Determine the (X, Y) coordinate at the center of the cell enclosing the given text.  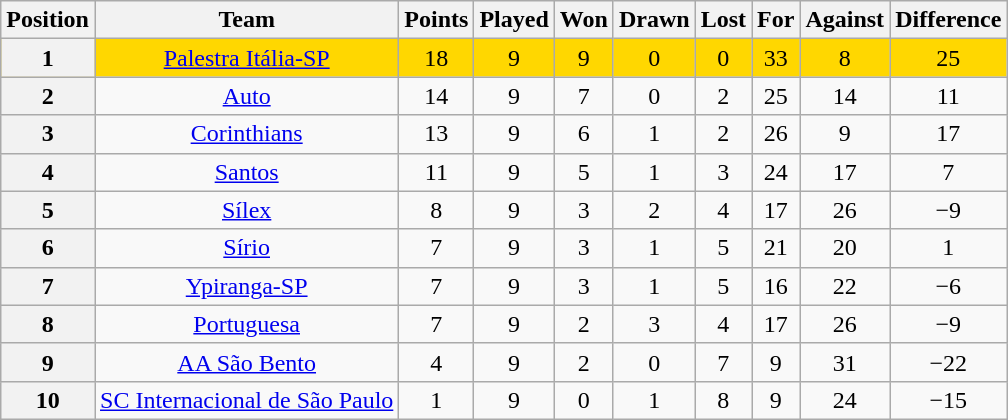
Sírio (246, 248)
Against (845, 20)
16 (776, 286)
Ypiranga-SP (246, 286)
Drawn (654, 20)
Difference (948, 20)
Team (246, 20)
Palestra Itália-SP (246, 58)
AA São Bento (246, 362)
−22 (948, 362)
Portuguesa (246, 324)
33 (776, 58)
22 (845, 286)
Santos (246, 172)
18 (436, 58)
21 (776, 248)
Corinthians (246, 134)
Sílex (246, 210)
31 (845, 362)
Played (514, 20)
−6 (948, 286)
Points (436, 20)
Position (48, 20)
SC Internacional de São Paulo (246, 400)
Lost (723, 20)
−15 (948, 400)
Won (584, 20)
10 (48, 400)
For (776, 20)
Auto (246, 96)
20 (845, 248)
13 (436, 134)
